Locate the cell with the specified text and output its [x, y] center coordinate. 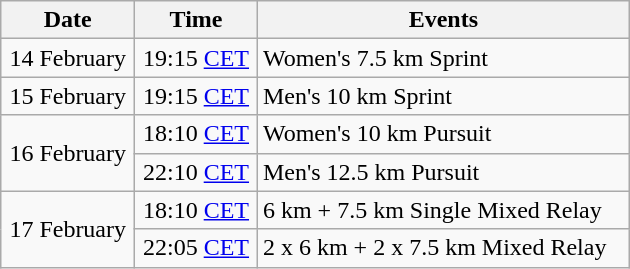
15 February [68, 96]
Women's 7.5 km Sprint [443, 58]
Time [196, 20]
Date [68, 20]
17 February [68, 229]
Women's 10 km Pursuit [443, 134]
16 February [68, 153]
Men's 10 km Sprint [443, 96]
6 km + 7.5 km Single Mixed Relay [443, 210]
Men's 12.5 km Pursuit [443, 172]
14 February [68, 58]
2 x 6 km + 2 x 7.5 km Mixed Relay [443, 248]
22:05 CET [196, 248]
22:10 CET [196, 172]
Events [443, 20]
